Search for the cell housing the specified text and yield its [x, y] center coordinate. 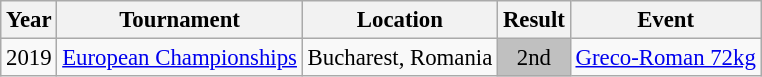
European Championships [180, 58]
Greco-Roman 72kg [666, 58]
Event [666, 20]
2nd [534, 58]
Bucharest, Romania [400, 58]
Result [534, 20]
Tournament [180, 20]
Location [400, 20]
2019 [29, 58]
Year [29, 20]
